Identify which cell holds the provided text, then report its [x, y] central coordinate. 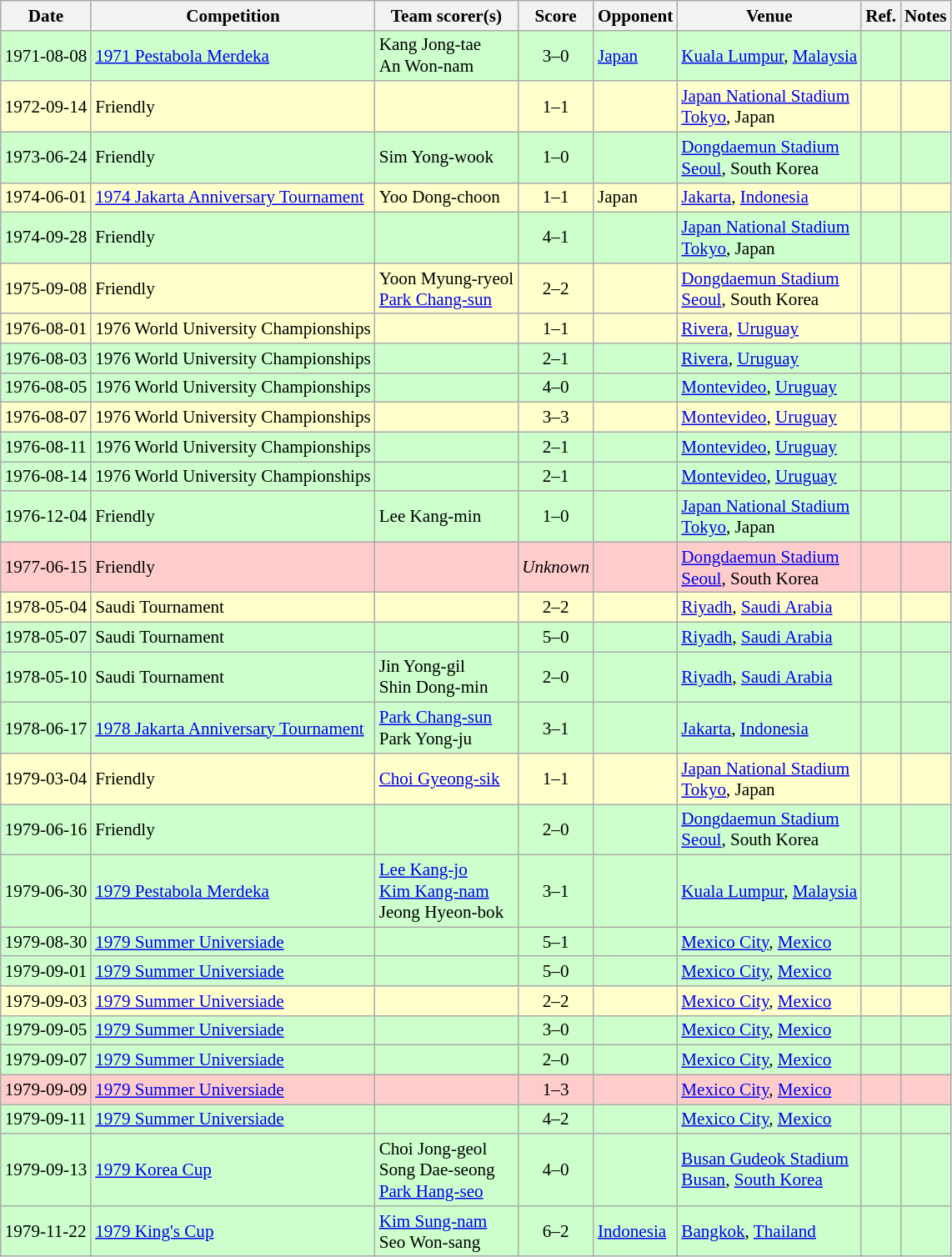
1979-03-04 [46, 779]
1979-11-22 [46, 1230]
Score [555, 15]
Sim Yong-wook [447, 157]
Notes [925, 15]
Date [46, 15]
1979-06-16 [46, 830]
1979 King's Cup [233, 1230]
Competition [233, 15]
Indonesia [635, 1230]
1978-05-10 [46, 677]
1979-09-11 [46, 1119]
Kang Jong-tae An Won-nam [447, 55]
Lee Kang-min [447, 517]
1978 Jakarta Anniversary Tournament [233, 729]
Park Chang-sun Park Yong-ju [447, 729]
1973-06-24 [46, 157]
1979-09-09 [46, 1089]
1979-09-05 [46, 1030]
1975-09-08 [46, 288]
Yoon Myung-ryeol Park Chang-sun [447, 288]
Yoo Dong-choon [447, 197]
1979-06-30 [46, 891]
1977-06-15 [46, 567]
1979-09-01 [46, 970]
Opponent [635, 15]
Busan Gudeok StadiumBusan, South Korea [769, 1169]
3–3 [555, 417]
1979-09-03 [46, 1000]
1979-08-30 [46, 942]
1976-08-14 [46, 477]
1974-06-01 [46, 197]
Team scorer(s) [447, 15]
1978-05-04 [46, 607]
Jin Yong-gil Shin Dong-min [447, 677]
1976-08-11 [46, 447]
1979-09-13 [46, 1169]
1976-08-01 [46, 328]
5–1 [555, 942]
6–2 [555, 1230]
1974 Jakarta Anniversary Tournament [233, 197]
1979 Pestabola Merdeka [233, 891]
4–2 [555, 1119]
1978-06-17 [46, 729]
1–3 [555, 1089]
Choi Gyeong-sik [447, 779]
1971 Pestabola Merdeka [233, 55]
Ref. [880, 15]
1976-08-03 [46, 358]
Venue [769, 15]
Lee Kang-jo Kim Kang-nam Jeong Hyeon-bok [447, 891]
1976-08-07 [46, 417]
1978-05-07 [46, 637]
Choi Jong-geol Song Dae-seong Park Hang-seo [447, 1169]
1971-08-08 [46, 55]
Unknown [555, 567]
1976-08-05 [46, 387]
4–1 [555, 238]
1974-09-28 [46, 238]
Kim Sung-nam Seo Won-sang [447, 1230]
1979-09-07 [46, 1060]
1979 Korea Cup [233, 1169]
1972-09-14 [46, 107]
1976-12-04 [46, 517]
Bangkok, Thailand [769, 1230]
